From the cell containing the given text, extract its center point as [X, Y] coordinate. 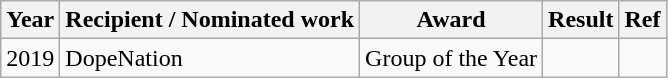
Ref [642, 20]
Year [30, 20]
2019 [30, 58]
Recipient / Nominated work [210, 20]
DopeNation [210, 58]
Group of the Year [452, 58]
Result [581, 20]
Award [452, 20]
